Scan for the cell matching the given text and deliver its (X, Y) coordinate at center. 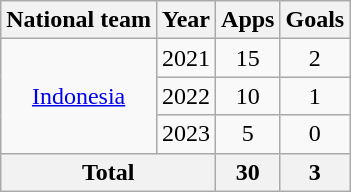
5 (248, 134)
Goals (315, 20)
National team (79, 20)
Total (108, 172)
10 (248, 96)
1 (315, 96)
0 (315, 134)
2021 (186, 58)
30 (248, 172)
2022 (186, 96)
15 (248, 58)
3 (315, 172)
Indonesia (79, 96)
Apps (248, 20)
2023 (186, 134)
2 (315, 58)
Year (186, 20)
